Search for the cell housing the specified text and yield its (x, y) center coordinate. 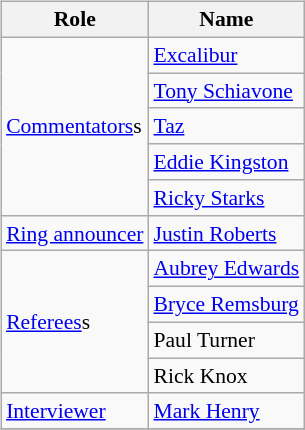
Interviewer (74, 411)
Taz (226, 126)
Role (74, 20)
Aubrey Edwards (226, 269)
Excalibur (226, 55)
Ricky Starks (226, 198)
Mark Henry (226, 411)
Rick Knox (226, 376)
Commentatorss (74, 126)
Refereess (74, 322)
Justin Roberts (226, 233)
Tony Schiavone (226, 91)
Paul Turner (226, 340)
Ring announcer (74, 233)
Eddie Kingston (226, 162)
Name (226, 20)
Bryce Remsburg (226, 305)
